Capture the cell that displays the provided text and extract its [X, Y] central coordinate. 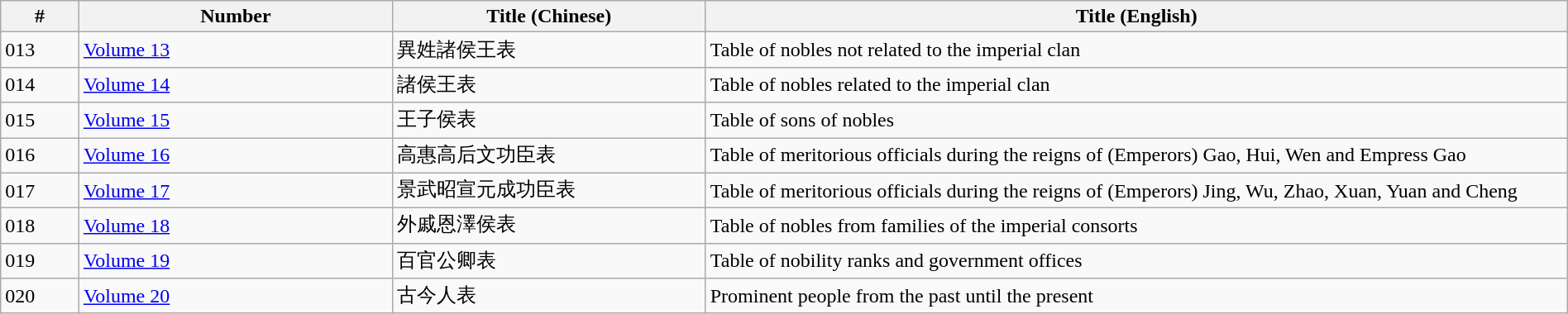
015 [40, 121]
017 [40, 190]
王子侯表 [549, 121]
高惠高后文功臣表 [549, 155]
Table of sons of nobles [1136, 121]
景武昭宣元成功臣表 [549, 190]
Volume 14 [235, 84]
外戚恩澤侯表 [549, 226]
Volume 19 [235, 261]
020 [40, 296]
# [40, 17]
Table of meritorious officials during the reigns of (Emperors) Jing, Wu, Zhao, Xuan, Yuan and Cheng [1136, 190]
百官公卿表 [549, 261]
019 [40, 261]
Volume 15 [235, 121]
Table of nobles not related to the imperial clan [1136, 50]
Prominent people from the past until the present [1136, 296]
016 [40, 155]
018 [40, 226]
Number [235, 17]
Title (Chinese) [549, 17]
Volume 13 [235, 50]
Table of nobles related to the imperial clan [1136, 84]
Volume 16 [235, 155]
Title (English) [1136, 17]
諸侯王表 [549, 84]
Table of meritorious officials during the reigns of (Emperors) Gao, Hui, Wen and Empress Gao [1136, 155]
Volume 17 [235, 190]
Volume 18 [235, 226]
013 [40, 50]
014 [40, 84]
異姓諸侯王表 [549, 50]
Table of nobility ranks and government offices [1136, 261]
Volume 20 [235, 296]
古今人表 [549, 296]
Table of nobles from families of the imperial consorts [1136, 226]
